Return the (X, Y) coordinate for the center point of the cell that contains the specified text.  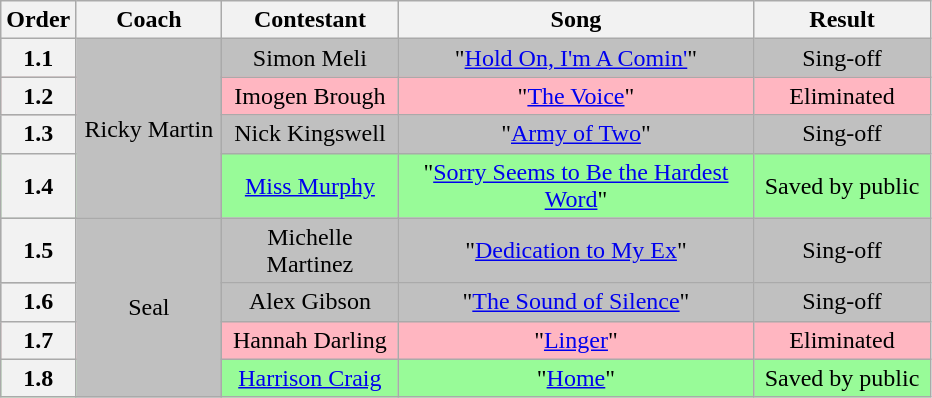
1.4 (38, 186)
"The Voice" (576, 96)
Coach (149, 20)
"Dedication to My Ex" (576, 250)
Nick Kingswell (310, 134)
Hannah Darling (310, 340)
Simon Meli (310, 58)
1.5 (38, 250)
Miss Murphy (310, 186)
Harrison Craig (310, 378)
1.2 (38, 96)
"The Sound of Silence" (576, 302)
"Home" (576, 378)
"Hold On, I'm A Comin'" (576, 58)
"Sorry Seems to Be the Hardest Word" (576, 186)
1.8 (38, 378)
Contestant (310, 20)
"Army of Two" (576, 134)
1.6 (38, 302)
1.3 (38, 134)
Alex Gibson (310, 302)
Imogen Brough (310, 96)
Michelle Martinez (310, 250)
Result (842, 20)
Ricky Martin (149, 128)
Order (38, 20)
Seal (149, 308)
1.1 (38, 58)
1.7 (38, 340)
Song (576, 20)
"Linger" (576, 340)
